Detect which cell encompasses the target text, then output its (X, Y) center coordinate. 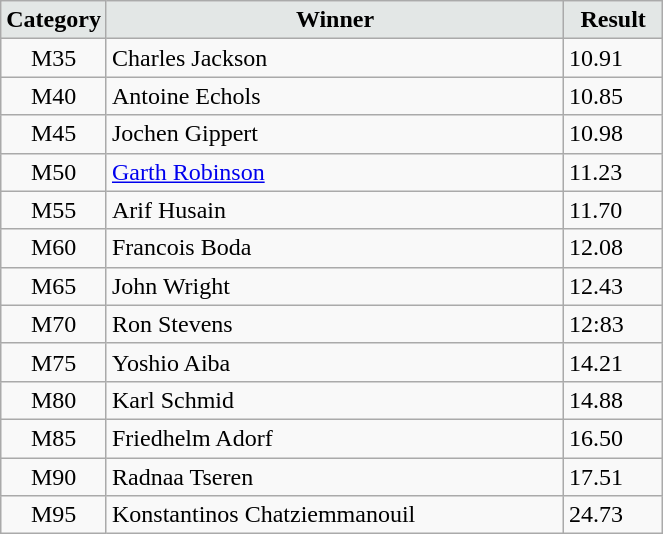
Konstantinos Chatziemmanouil (334, 515)
14.88 (614, 400)
Charles Jackson (334, 58)
Winner (334, 20)
12.08 (614, 248)
10.91 (614, 58)
24.73 (614, 515)
M90 (54, 477)
M95 (54, 515)
16.50 (614, 438)
14.21 (614, 362)
M40 (54, 96)
M50 (54, 172)
M60 (54, 248)
M70 (54, 324)
Friedhelm Adorf (334, 438)
11.70 (614, 210)
10.98 (614, 134)
Result (614, 20)
10.85 (614, 96)
Radnaa Tseren (334, 477)
M80 (54, 400)
John Wright (334, 286)
M85 (54, 438)
Jochen Gippert (334, 134)
M75 (54, 362)
12:83 (614, 324)
Arif Husain (334, 210)
Ron Stevens (334, 324)
M55 (54, 210)
Antoine Echols (334, 96)
M65 (54, 286)
Francois Boda (334, 248)
Yoshio Aiba (334, 362)
17.51 (614, 477)
M35 (54, 58)
Karl Schmid (334, 400)
M45 (54, 134)
11.23 (614, 172)
Category (54, 20)
Garth Robinson (334, 172)
12.43 (614, 286)
